Provide the (x, y) coordinate of the cell's center where the given text is located.  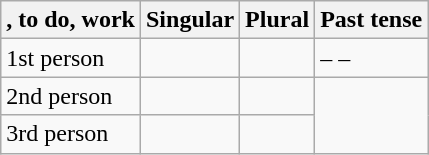
Plural (278, 20)
1st person (71, 58)
3rd person (71, 134)
, to do, work (71, 20)
Singular (190, 20)
2nd person (71, 96)
Past tense (372, 20)
– – (372, 58)
